Provide the (X, Y) coordinate of the cell's center where the given text is located.  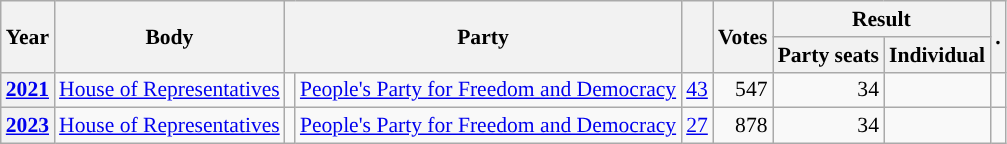
Result (882, 19)
Party (483, 36)
2023 (28, 126)
Party seats (828, 55)
27 (697, 126)
2021 (28, 90)
Individual (937, 55)
547 (743, 90)
. (998, 36)
43 (697, 90)
Year (28, 36)
878 (743, 126)
Body (170, 36)
Votes (743, 36)
